Scan for the cell matching the given text and deliver its (x, y) coordinate at center. 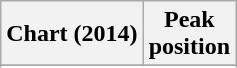
Chart (2014) (72, 34)
Peakposition (189, 34)
